Detect which cell encompasses the target text, then output its [x, y] center coordinate. 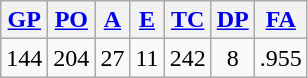
11 [147, 58]
GP [24, 20]
144 [24, 58]
FA [280, 20]
TC [188, 20]
E [147, 20]
27 [112, 58]
.955 [280, 58]
242 [188, 58]
204 [72, 58]
DP [232, 20]
PO [72, 20]
A [112, 20]
8 [232, 58]
